From the cell containing the given text, extract its center point as [x, y] coordinate. 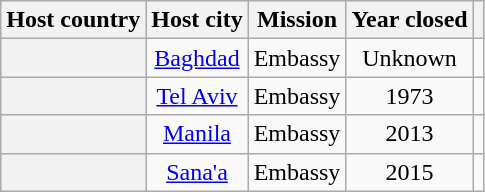
2015 [410, 172]
Sana'a [197, 172]
Baghdad [197, 58]
Mission [297, 20]
Year closed [410, 20]
2013 [410, 134]
Tel Aviv [197, 96]
Host city [197, 20]
Unknown [410, 58]
1973 [410, 96]
Manila [197, 134]
Host country [74, 20]
